Search for the cell housing the specified text and yield its [x, y] center coordinate. 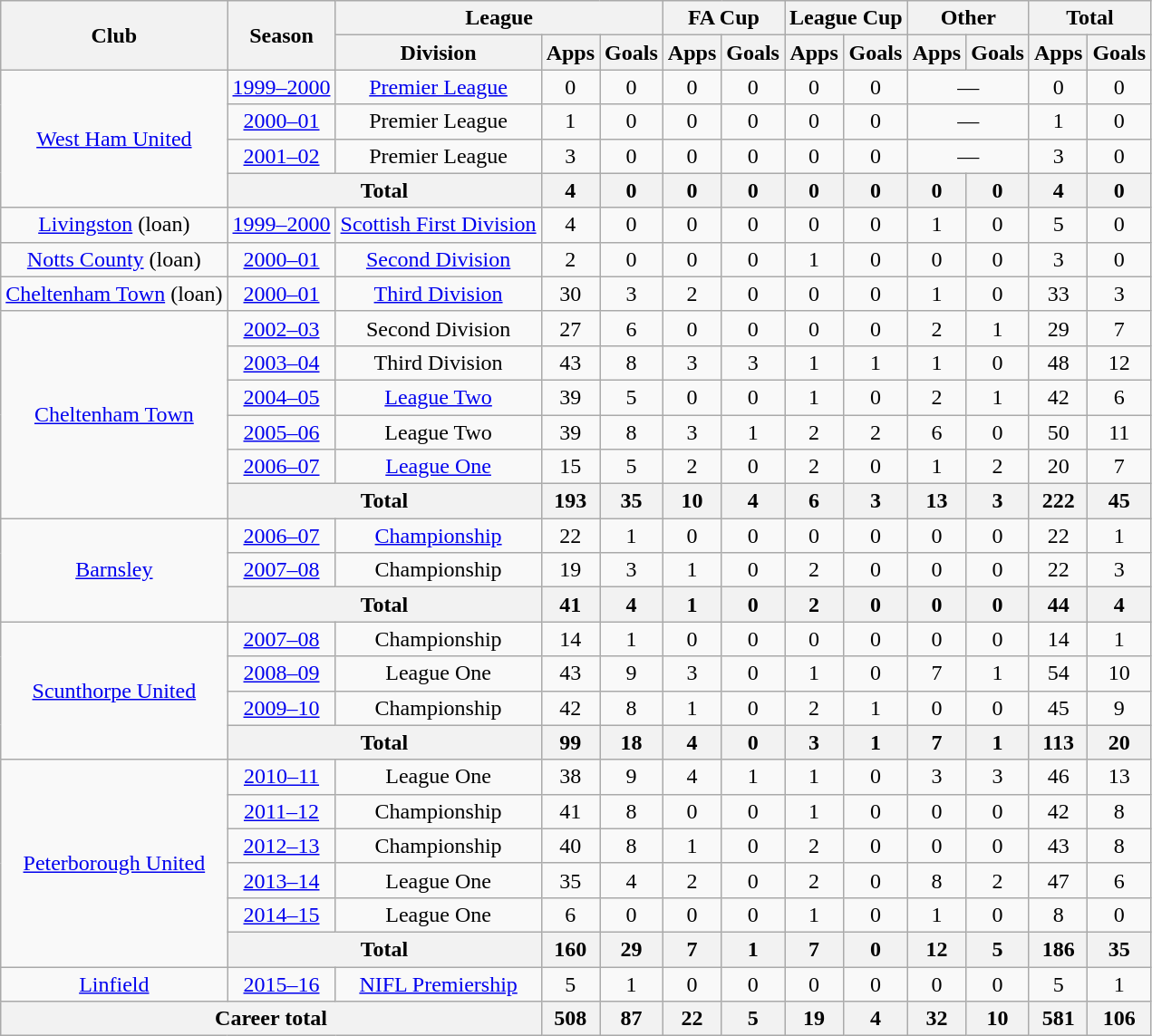
193 [570, 501]
27 [570, 328]
46 [1058, 777]
Season [281, 35]
160 [570, 949]
2009–10 [281, 708]
League [499, 18]
2008–09 [281, 673]
Other [968, 18]
40 [570, 846]
Barnsley [114, 570]
33 [1058, 294]
Career total [271, 1019]
106 [1119, 1019]
54 [1058, 673]
50 [1058, 432]
2004–05 [281, 397]
18 [632, 742]
FA Cup [723, 18]
Scunthorpe United [114, 691]
32 [936, 1019]
15 [570, 467]
44 [1058, 605]
2012–13 [281, 846]
2005–06 [281, 432]
2013–14 [281, 880]
2015–16 [281, 983]
113 [1058, 742]
48 [1058, 363]
Division [439, 53]
Scottish First Division [439, 225]
Club [114, 35]
Linfield [114, 983]
2002–03 [281, 328]
West Ham United [114, 139]
2011–12 [281, 811]
2001–02 [281, 156]
47 [1058, 880]
2014–15 [281, 915]
38 [570, 777]
222 [1058, 501]
NIFL Premiership [439, 983]
30 [570, 294]
Notts County (loan) [114, 259]
Livingston (loan) [114, 225]
Peterborough United [114, 863]
87 [632, 1019]
Cheltenham Town [114, 414]
11 [1119, 432]
99 [570, 742]
2003–04 [281, 363]
186 [1058, 949]
508 [570, 1019]
League Cup [847, 18]
581 [1058, 1019]
2010–11 [281, 777]
Cheltenham Town (loan) [114, 294]
